Scan for the cell matching the given text and deliver its (X, Y) coordinate at center. 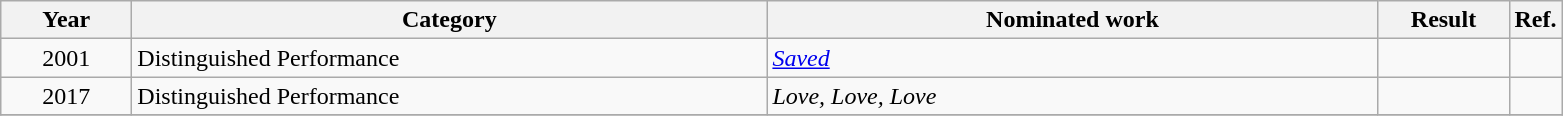
Love, Love, Love (1072, 96)
Nominated work (1072, 20)
Ref. (1536, 20)
2001 (66, 58)
Result (1444, 20)
Year (66, 20)
Category (450, 20)
Saved (1072, 58)
2017 (66, 96)
